Output the [x, y] coordinate of the center of the cell containing the given text.  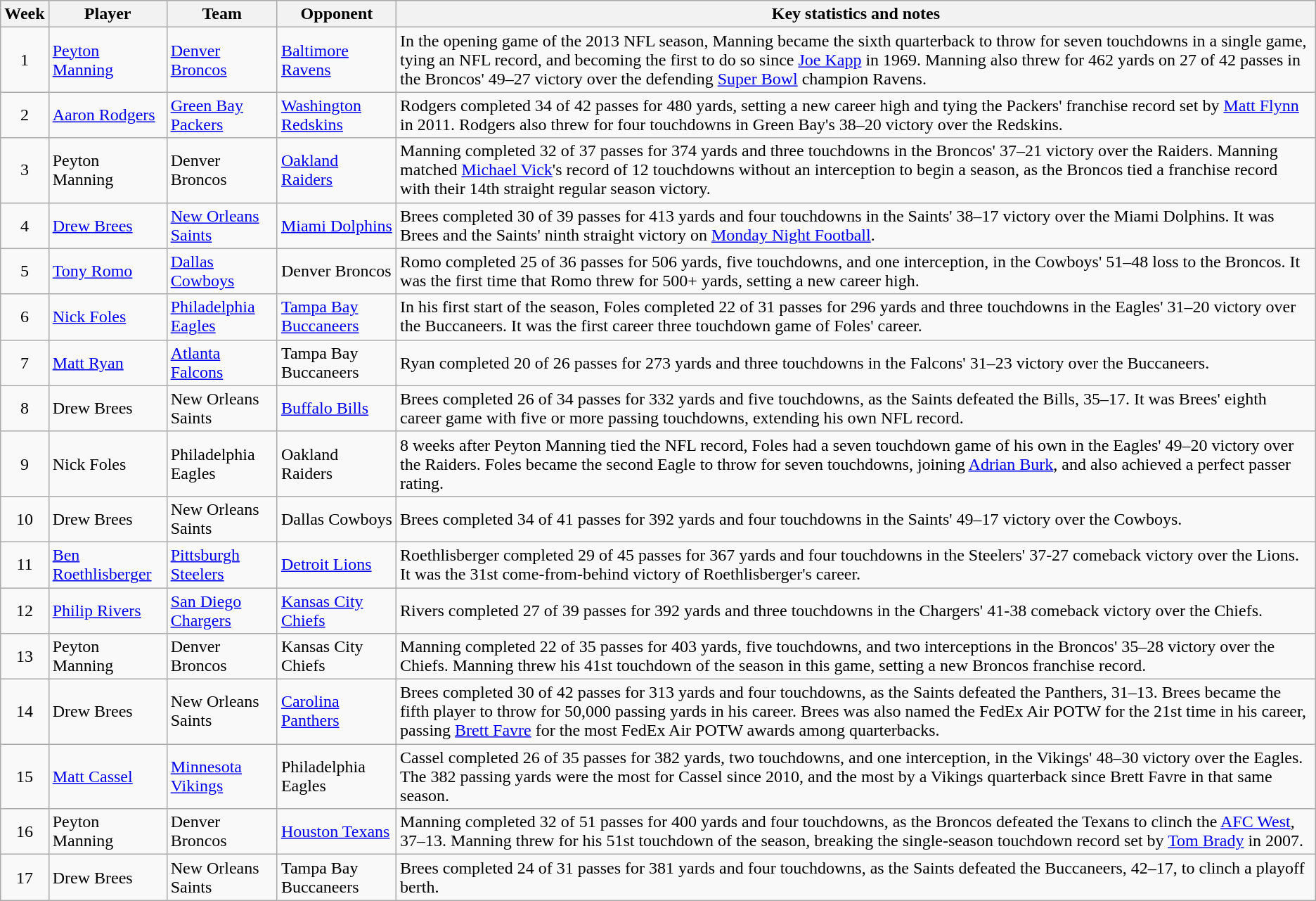
Week [25, 14]
Baltimore Ravens [336, 60]
4 [25, 225]
6 [25, 317]
16 [25, 831]
Key statistics and notes [856, 14]
Pittsburgh Steelers [222, 564]
Ben Roethlisberger [108, 564]
Player [108, 14]
11 [25, 564]
1 [25, 60]
13 [25, 657]
Minnesota Vikings [222, 777]
Buffalo Bills [336, 408]
5 [25, 271]
Ryan completed 20 of 26 passes for 273 yards and three touchdowns in the Falcons' 31–23 victory over the Buccaneers. [856, 363]
Tony Romo [108, 271]
San Diego Chargers [222, 611]
12 [25, 611]
Brees completed 34 of 41 passes for 392 yards and four touchdowns in the Saints' 49–17 victory over the Cowboys. [856, 519]
Philip Rivers [108, 611]
Matt Ryan [108, 363]
9 [25, 464]
Rivers completed 27 of 39 passes for 392 yards and three touchdowns in the Chargers' 41-38 comeback victory over the Chiefs. [856, 611]
Green Bay Packers [222, 115]
7 [25, 363]
15 [25, 777]
Team [222, 14]
3 [25, 170]
Aaron Rodgers [108, 115]
8 [25, 408]
Matt Cassel [108, 777]
Washington Redskins [336, 115]
Atlanta Falcons [222, 363]
Miami Dolphins [336, 225]
10 [25, 519]
Detroit Lions [336, 564]
17 [25, 878]
Opponent [336, 14]
2 [25, 115]
Carolina Panthers [336, 712]
Houston Texans [336, 831]
Brees completed 24 of 31 passes for 381 yards and four touchdowns, as the Saints defeated the Buccaneers, 42–17, to clinch a playoff berth. [856, 878]
14 [25, 712]
